Extract the [X, Y] coordinate from the center of the cell holding the provided text.  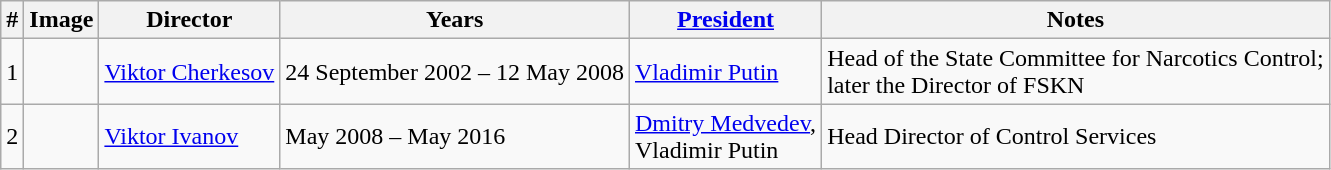
# [12, 20]
1 [12, 72]
2 [12, 136]
Viktor Ivanov [190, 136]
Director [190, 20]
Viktor Cherkesov [190, 72]
Notes [1076, 20]
Years [455, 20]
President [725, 20]
Head Director of Control Services [1076, 136]
Head of the State Committee for Narcotics Control;later the Director of FSKN [1076, 72]
Dmitry Medvedev,Vladimir Putin [725, 136]
Vladimir Putin [725, 72]
24 September 2002 – 12 May 2008 [455, 72]
Image [62, 20]
May 2008 – May 2016 [455, 136]
